Find where the given text appears and provide that cell's center as (X, Y) coordinate. 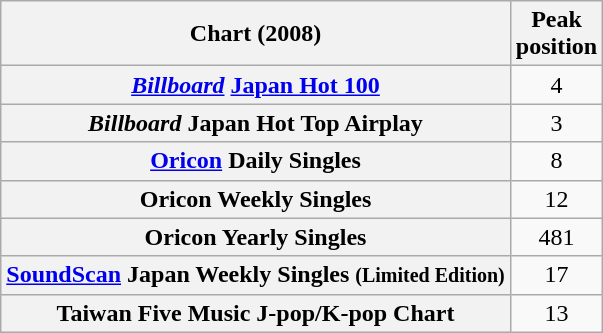
4 (556, 85)
8 (556, 161)
Oricon Weekly Singles (256, 199)
Billboard Japan Hot 100 (256, 85)
Peakposition (556, 34)
SoundScan Japan Weekly Singles (Limited Edition) (256, 275)
Chart (2008) (256, 34)
Billboard Japan Hot Top Airplay (256, 123)
Oricon Daily Singles (256, 161)
17 (556, 275)
Taiwan Five Music J-pop/K-pop Chart (256, 313)
481 (556, 237)
13 (556, 313)
3 (556, 123)
Oricon Yearly Singles (256, 237)
12 (556, 199)
